Find where the given text appears and provide that cell's center as [x, y] coordinate. 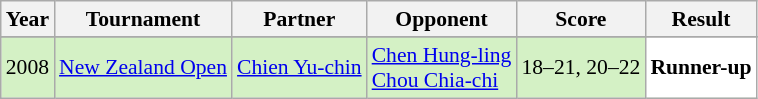
Chen Hung-ling Chou Chia-chi [442, 68]
Tournament [143, 19]
Result [700, 19]
18–21, 20–22 [580, 68]
Score [580, 19]
Partner [300, 19]
Opponent [442, 19]
Year [28, 19]
Chien Yu-chin [300, 68]
2008 [28, 68]
New Zealand Open [143, 68]
Runner-up [700, 68]
